From the cell containing the given text, extract its center point as [x, y] coordinate. 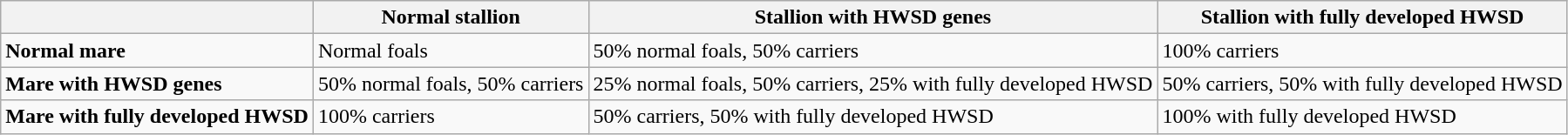
25% normal foals, 50% carriers, 25% with fully developed HWSD [873, 84]
Normal foals [451, 51]
Normal stallion [451, 17]
Mare with HWSD genes [157, 84]
Mare with fully developed HWSD [157, 117]
100% with fully developed HWSD [1362, 117]
Stallion with HWSD genes [873, 17]
Normal mare [157, 51]
Stallion with fully developed HWSD [1362, 17]
